Search for the cell housing the specified text and yield its [X, Y] center coordinate. 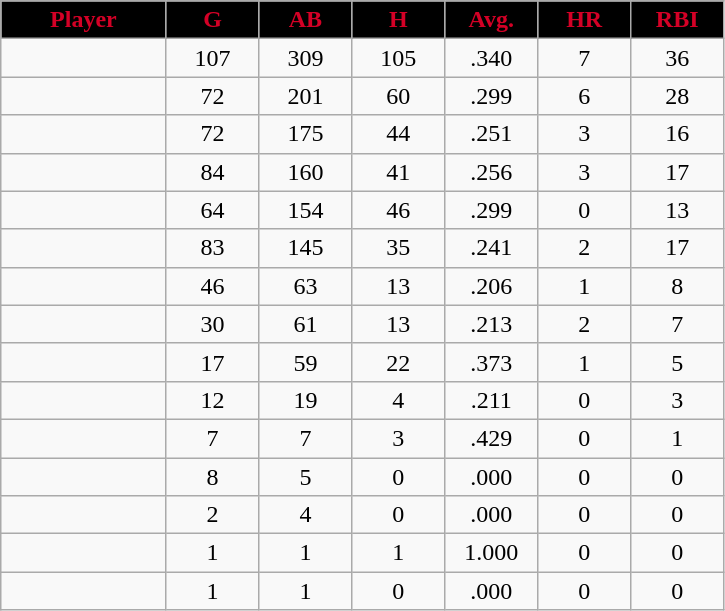
G [212, 20]
41 [398, 172]
44 [398, 134]
36 [678, 58]
175 [306, 134]
22 [398, 362]
84 [212, 172]
Avg. [492, 20]
Player [84, 20]
309 [306, 58]
201 [306, 96]
12 [212, 400]
.251 [492, 134]
.211 [492, 400]
16 [678, 134]
1.000 [492, 553]
35 [398, 248]
63 [306, 286]
61 [306, 324]
107 [212, 58]
83 [212, 248]
.256 [492, 172]
160 [306, 172]
59 [306, 362]
.241 [492, 248]
28 [678, 96]
60 [398, 96]
64 [212, 210]
30 [212, 324]
H [398, 20]
RBI [678, 20]
105 [398, 58]
6 [584, 96]
.206 [492, 286]
HR [584, 20]
.213 [492, 324]
.429 [492, 438]
.373 [492, 362]
154 [306, 210]
.340 [492, 58]
145 [306, 248]
19 [306, 400]
AB [306, 20]
